Scan for the cell matching the given text and deliver its [X, Y] coordinate at center. 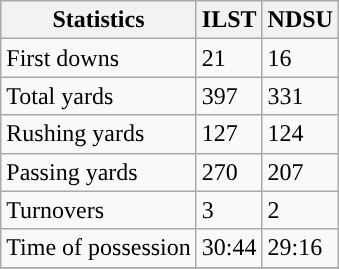
124 [300, 134]
Time of possession [99, 248]
Passing yards [99, 172]
21 [229, 58]
3 [229, 210]
Statistics [99, 20]
207 [300, 172]
NDSU [300, 20]
270 [229, 172]
Rushing yards [99, 134]
127 [229, 134]
Total yards [99, 96]
397 [229, 96]
ILST [229, 20]
Turnovers [99, 210]
29:16 [300, 248]
30:44 [229, 248]
2 [300, 210]
16 [300, 58]
First downs [99, 58]
331 [300, 96]
